Search for the cell housing the specified text and yield its [x, y] center coordinate. 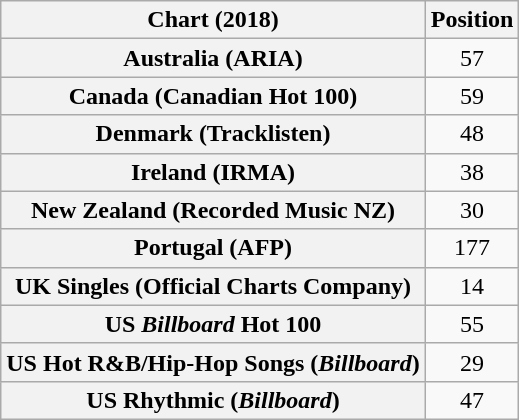
Ireland (IRMA) [213, 172]
US Billboard Hot 100 [213, 324]
Denmark (Tracklisten) [213, 134]
New Zealand (Recorded Music NZ) [213, 210]
14 [472, 286]
UK Singles (Official Charts Company) [213, 286]
55 [472, 324]
48 [472, 134]
Australia (ARIA) [213, 58]
29 [472, 362]
US Hot R&B/Hip-Hop Songs (Billboard) [213, 362]
US Rhythmic (Billboard) [213, 400]
Canada (Canadian Hot 100) [213, 96]
Position [472, 20]
38 [472, 172]
57 [472, 58]
Portugal (AFP) [213, 248]
30 [472, 210]
59 [472, 96]
Chart (2018) [213, 20]
47 [472, 400]
177 [472, 248]
